Find where the given text appears and provide that cell's center as (X, Y) coordinate. 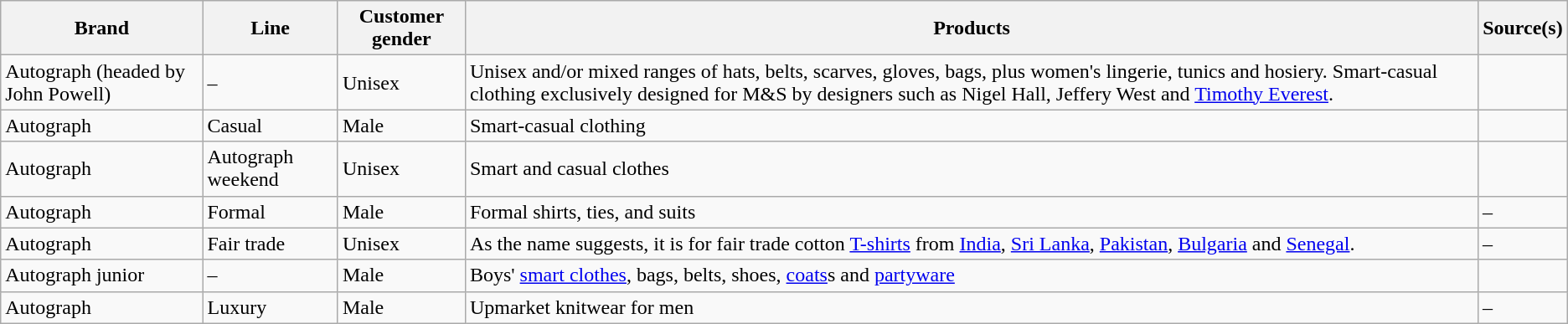
Autograph junior (102, 275)
Products (972, 28)
Fair trade (270, 244)
Boys' smart clothes, bags, belts, shoes, coatss and partyware (972, 275)
As the name suggests, it is for fair trade cotton T-shirts from India, Sri Lanka, Pakistan, Bulgaria and Senegal. (972, 244)
Customer gender (401, 28)
Source(s) (1523, 28)
Smart-casual clothing (972, 126)
Casual (270, 126)
Line (270, 28)
Formal shirts, ties, and suits (972, 212)
Autograph weekend (270, 169)
Autograph (headed by John Powell) (102, 82)
Upmarket knitwear for men (972, 307)
Formal (270, 212)
Brand (102, 28)
Smart and casual clothes (972, 169)
Luxury (270, 307)
